Output the (x, y) coordinate of the center of the cell containing the given text.  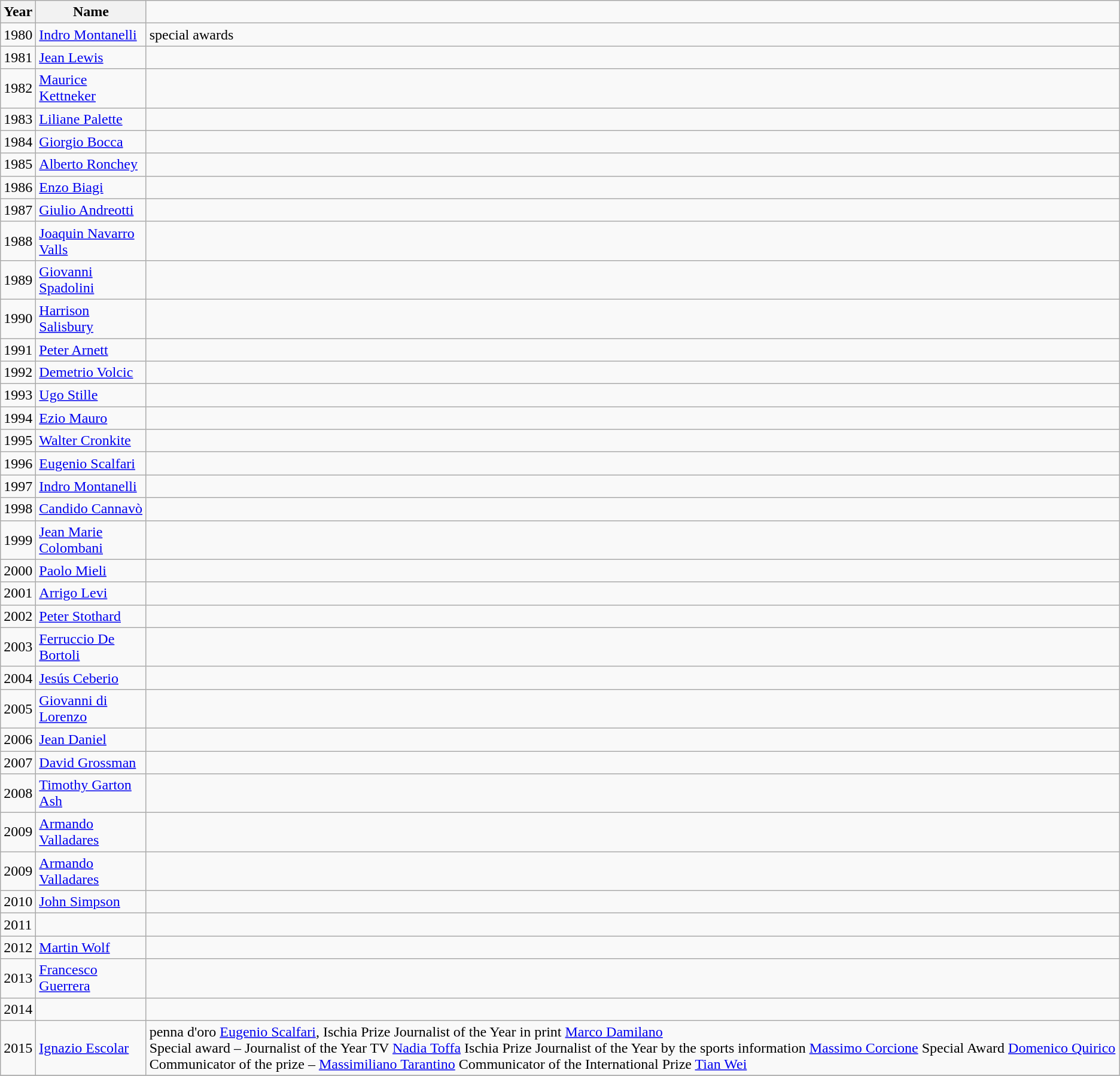
1989 (18, 280)
John Simpson (91, 902)
1986 (18, 187)
Martin Wolf (91, 947)
Name (91, 12)
1988 (18, 240)
1997 (18, 486)
2003 (18, 647)
Year (18, 12)
Paolo Mieli (91, 571)
Ugo Stille (91, 395)
1981 (18, 57)
Liliane Palette (91, 119)
Giovanni Spadolini (91, 280)
Enzo Biagi (91, 187)
1993 (18, 395)
2008 (18, 793)
1982 (18, 89)
Ferruccio De Bortoli (91, 647)
1990 (18, 318)
Jesús Ceberio (91, 678)
Francesco Guerrera (91, 979)
Harrison Salisbury (91, 318)
1994 (18, 418)
2002 (18, 616)
Candido Cannavò (91, 509)
David Grossman (91, 763)
Jean Marie Colombani (91, 539)
Ignazio Escolar (91, 1048)
2012 (18, 947)
2000 (18, 571)
Giulio Andreotti (91, 210)
2006 (18, 739)
1980 (18, 35)
1985 (18, 164)
Jean Lewis (91, 57)
1983 (18, 119)
1992 (18, 373)
Walter Cronkite (91, 441)
1995 (18, 441)
2001 (18, 593)
1996 (18, 464)
Giovanni di Lorenzo (91, 708)
Alberto Ronchey (91, 164)
Eugenio Scalfari (91, 464)
Peter Arnett (91, 350)
2013 (18, 979)
1998 (18, 509)
Peter Stothard (91, 616)
Arrigo Levi (91, 593)
1987 (18, 210)
Ezio Mauro (91, 418)
2014 (18, 1009)
Maurice Kettneker (91, 89)
2010 (18, 902)
Timothy Garton Ash (91, 793)
2005 (18, 708)
Giorgio Bocca (91, 142)
special awards (633, 35)
2007 (18, 763)
Jean Daniel (91, 739)
2011 (18, 925)
2004 (18, 678)
2015 (18, 1048)
Demetrio Volcic (91, 373)
1999 (18, 539)
1991 (18, 350)
1984 (18, 142)
Joaquin Navarro Valls (91, 240)
